Capture the cell that displays the provided text and extract its [x, y] central coordinate. 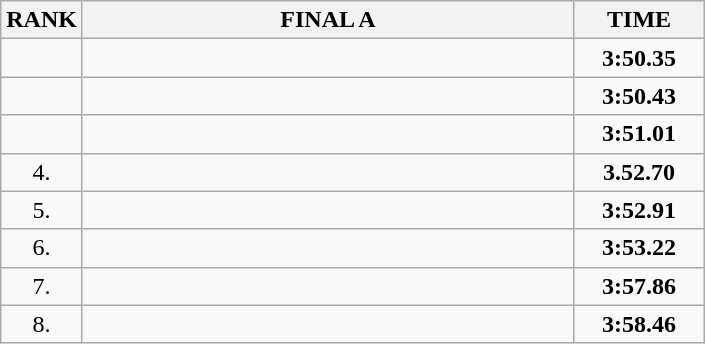
3:50.43 [640, 96]
6. [42, 248]
3.52.70 [640, 172]
3:53.22 [640, 248]
TIME [640, 20]
8. [42, 324]
3:50.35 [640, 58]
3:58.46 [640, 324]
FINAL A [328, 20]
RANK [42, 20]
3:51.01 [640, 134]
5. [42, 210]
4. [42, 172]
3:57.86 [640, 286]
7. [42, 286]
3:52.91 [640, 210]
